Return the (X, Y) coordinate for the center point of the cell that contains the specified text.  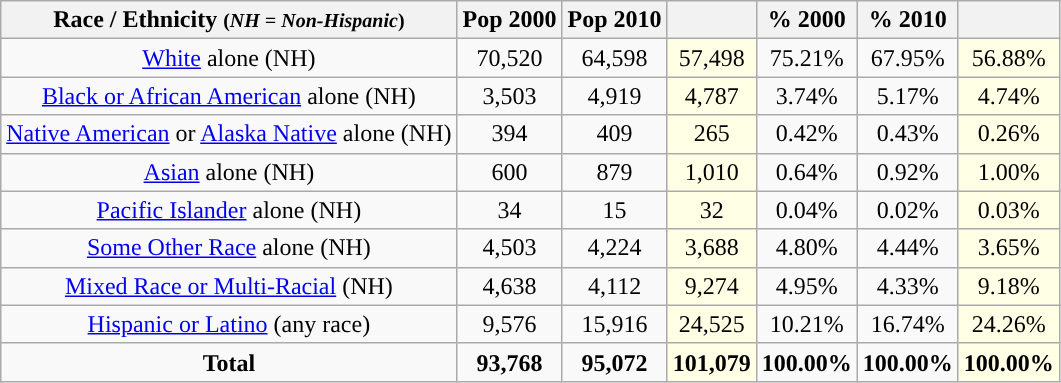
White alone (NH) (229, 58)
9,576 (510, 324)
4,638 (510, 286)
4,112 (614, 286)
16.74% (908, 324)
34 (510, 210)
Race / Ethnicity (NH = Non-Hispanic) (229, 20)
0.43% (908, 134)
32 (712, 210)
% 2000 (806, 20)
Mixed Race or Multi-Racial (NH) (229, 286)
93,768 (510, 362)
56.88% (1008, 58)
409 (614, 134)
879 (614, 172)
4.33% (908, 286)
0.42% (806, 134)
4.44% (908, 248)
5.17% (908, 96)
9.18% (1008, 286)
67.95% (908, 58)
24.26% (1008, 324)
4.80% (806, 248)
101,079 (712, 362)
95,072 (614, 362)
75.21% (806, 58)
1.00% (1008, 172)
Total (229, 362)
64,598 (614, 58)
3.74% (806, 96)
15,916 (614, 324)
4.74% (1008, 96)
57,498 (712, 58)
4,224 (614, 248)
3,503 (510, 96)
600 (510, 172)
Pacific Islander alone (NH) (229, 210)
394 (510, 134)
70,520 (510, 58)
3,688 (712, 248)
0.26% (1008, 134)
Black or African American alone (NH) (229, 96)
0.64% (806, 172)
0.03% (1008, 210)
Hispanic or Latino (any race) (229, 324)
4,787 (712, 96)
24,525 (712, 324)
Pop 2000 (510, 20)
Native American or Alaska Native alone (NH) (229, 134)
Asian alone (NH) (229, 172)
Some Other Race alone (NH) (229, 248)
10.21% (806, 324)
0.04% (806, 210)
0.92% (908, 172)
1,010 (712, 172)
Pop 2010 (614, 20)
% 2010 (908, 20)
3.65% (1008, 248)
9,274 (712, 286)
4.95% (806, 286)
15 (614, 210)
4,503 (510, 248)
265 (712, 134)
4,919 (614, 96)
0.02% (908, 210)
